Search for the cell housing the specified text and yield its [x, y] center coordinate. 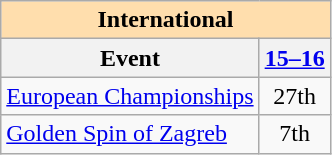
27th [294, 96]
International [166, 20]
7th [294, 134]
Golden Spin of Zagreb [130, 134]
Event [130, 58]
European Championships [130, 96]
15–16 [294, 58]
